From the cell containing the given text, extract its center point as [X, Y] coordinate. 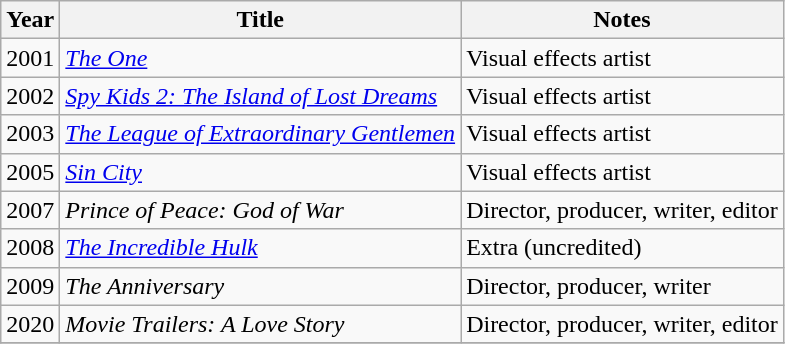
Prince of Peace: God of War [260, 210]
Extra (uncredited) [622, 248]
The League of Extraordinary Gentlemen [260, 134]
Sin City [260, 172]
2020 [30, 324]
Title [260, 20]
The One [260, 58]
2009 [30, 286]
Movie Trailers: A Love Story [260, 324]
The Incredible Hulk [260, 248]
2008 [30, 248]
Notes [622, 20]
2003 [30, 134]
The Anniversary [260, 286]
2001 [30, 58]
2002 [30, 96]
2007 [30, 210]
2005 [30, 172]
Year [30, 20]
Director, producer, writer [622, 286]
Spy Kids 2: The Island of Lost Dreams [260, 96]
